Detect which cell encompasses the target text, then output its (x, y) center coordinate. 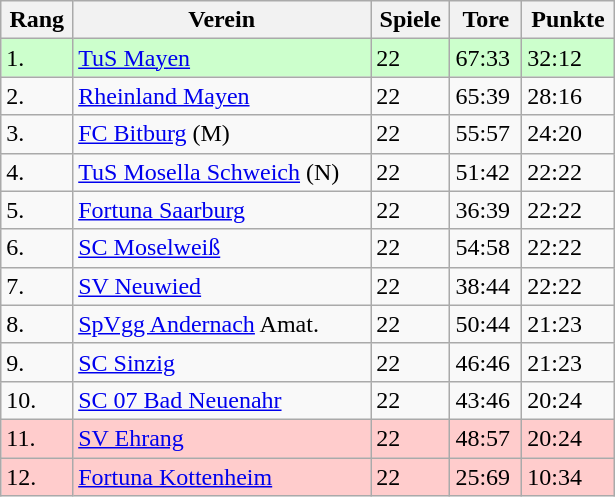
SV Ehrang (222, 438)
38:44 (486, 286)
51:42 (486, 172)
SC Moselweiß (222, 248)
28:16 (568, 96)
Rheinland Mayen (222, 96)
8. (37, 324)
36:39 (486, 210)
3. (37, 134)
Rang (37, 20)
TuS Mayen (222, 58)
SpVgg Andernach Amat. (222, 324)
Tore (486, 20)
10. (37, 400)
Fortuna Kottenheim (222, 477)
25:69 (486, 477)
55:57 (486, 134)
46:46 (486, 362)
Punkte (568, 20)
SC 07 Bad Neuenahr (222, 400)
48:57 (486, 438)
9. (37, 362)
32:12 (568, 58)
5. (37, 210)
7. (37, 286)
Verein (222, 20)
1. (37, 58)
65:39 (486, 96)
Fortuna Saarburg (222, 210)
24:20 (568, 134)
10:34 (568, 477)
67:33 (486, 58)
50:44 (486, 324)
FC Bitburg (M) (222, 134)
Spiele (410, 20)
SC Sinzig (222, 362)
2. (37, 96)
11. (37, 438)
SV Neuwied (222, 286)
6. (37, 248)
4. (37, 172)
12. (37, 477)
43:46 (486, 400)
TuS Mosella Schweich (N) (222, 172)
54:58 (486, 248)
